Return the (x, y) coordinate for the center point of the cell that contains the specified text.  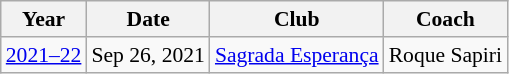
Date (148, 19)
Coach (446, 19)
Roque Sapiri (446, 55)
2021–22 (44, 55)
Year (44, 19)
Sep 26, 2021 (148, 55)
Sagrada Esperança (297, 55)
Club (297, 19)
